Find where the given text appears and provide that cell's center as [x, y] coordinate. 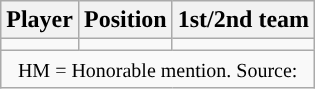
Player [40, 20]
HM = Honorable mention. Source: [158, 69]
1st/2nd team [243, 20]
Position [125, 20]
